Detect which cell encompasses the target text, then output its [X, Y] center coordinate. 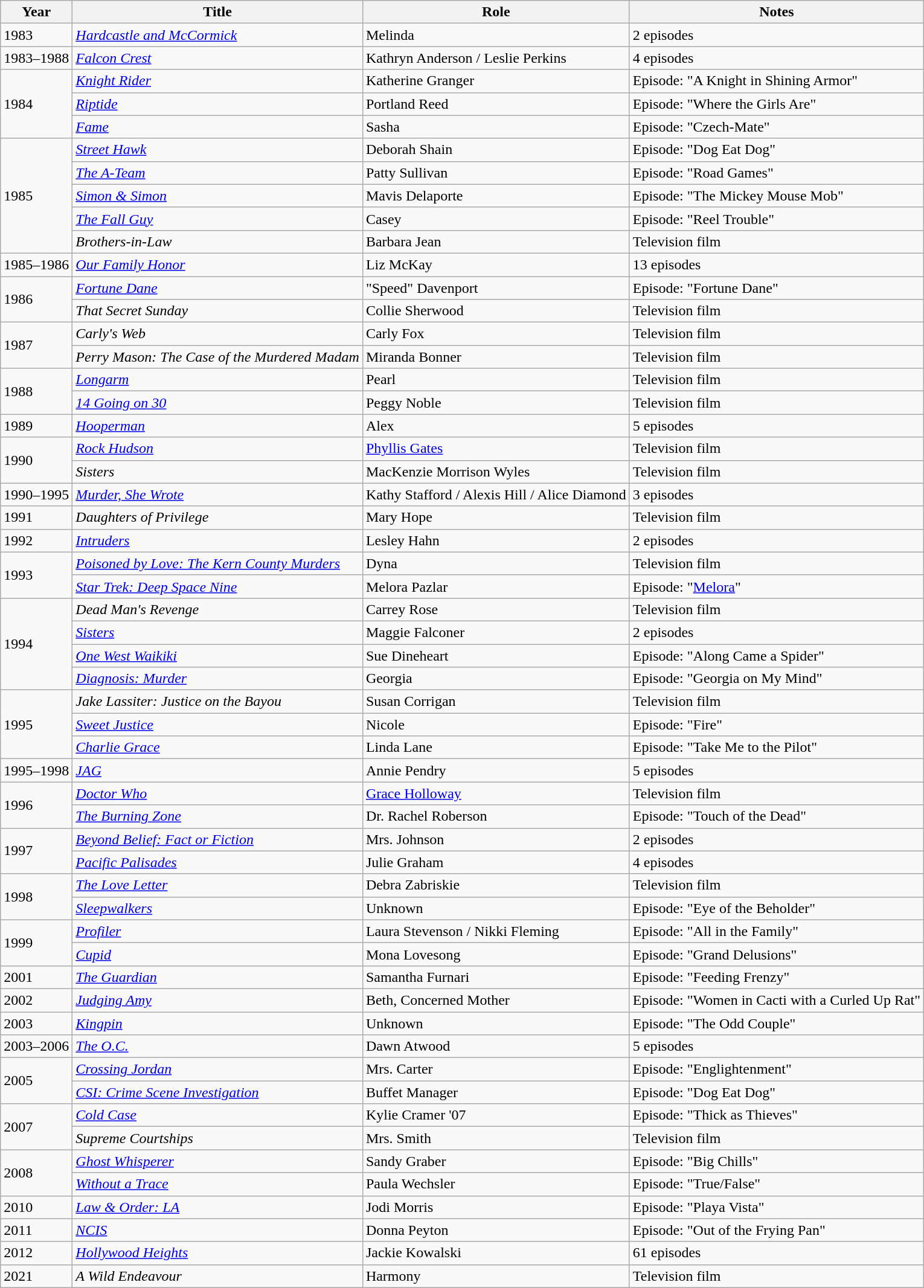
Kylie Cramer '07 [496, 1115]
MacKenzie Morrison Wyles [496, 472]
Episode: "The Odd Couple" [777, 1024]
Melinda [496, 35]
Dawn Atwood [496, 1046]
1993 [36, 575]
1997 [36, 851]
The A-Team [217, 173]
Buffet Manager [496, 1092]
1984 [36, 104]
Role [496, 12]
2003–2006 [36, 1046]
Diagnosis: Murder [217, 679]
1990–1995 [36, 495]
Peggy Noble [496, 403]
CSI: Crime Scene Investigation [217, 1092]
Episode: "Grand Delusions" [777, 954]
Mrs. Johnson [496, 839]
Lesley Hahn [496, 540]
2008 [36, 1173]
Episode: "Fire" [777, 725]
1995 [36, 725]
Linda Lane [496, 748]
1990 [36, 460]
Law & Order: LA [217, 1207]
Jodi Morris [496, 1207]
Cupid [217, 954]
Barbara Jean [496, 242]
Episode: "The Mickey Mouse Mob" [777, 196]
Melora Pazlar [496, 586]
Sandy Graber [496, 1161]
Paula Wechsler [496, 1184]
Phyllis Gates [496, 449]
NCIS [217, 1230]
61 episodes [777, 1253]
Sleepwalkers [217, 908]
1988 [36, 391]
Episode: "Big Chills" [777, 1161]
2005 [36, 1081]
Falcon Crest [217, 58]
Episode: "A Knight in Shining Armor" [777, 81]
One West Waikiki [217, 655]
Episode: "Road Games" [777, 173]
The O.C. [217, 1046]
Hollywood Heights [217, 1253]
Alex [496, 426]
1991 [36, 517]
Episode: "Women in Cacti with a Curled Up Rat" [777, 1000]
Poisoned by Love: The Kern County Murders [217, 563]
Rock Hudson [217, 449]
Brothers-in-Law [217, 242]
Episode: "Feeding Frenzy" [777, 977]
Pacific Palisades [217, 862]
Riptide [217, 104]
3 episodes [777, 495]
A Wild Endeavour [217, 1276]
Miranda Bonner [496, 357]
Supreme Courtships [217, 1138]
Profiler [217, 931]
Julie Graham [496, 862]
Fame [217, 127]
Portland Reed [496, 104]
Carrey Rose [496, 609]
Carly's Web [217, 334]
2001 [36, 977]
2002 [36, 1000]
2010 [36, 1207]
Episode: "All in the Family" [777, 931]
Hardcastle and McCormick [217, 35]
1989 [36, 426]
Deborah Shain [496, 150]
14 Going on 30 [217, 403]
13 episodes [777, 264]
Mary Hope [496, 517]
Episode: "Take Me to the Pilot" [777, 748]
Casey [496, 219]
Title [217, 12]
Collie Sherwood [496, 311]
2003 [36, 1024]
1992 [36, 540]
1983–1988 [36, 58]
Carly Fox [496, 334]
2021 [36, 1276]
Without a Trace [217, 1184]
1998 [36, 897]
Dr. Rachel Roberson [496, 816]
Street Hawk [217, 150]
Beth, Concerned Mother [496, 1000]
Our Family Honor [217, 264]
That Secret Sunday [217, 311]
Annie Pendry [496, 771]
Episode: "Georgia on My Mind" [777, 679]
Liz McKay [496, 264]
Episode: "Along Came a Spider" [777, 655]
Sasha [496, 127]
2011 [36, 1230]
Doctor Who [217, 793]
1985–1986 [36, 264]
1985 [36, 196]
The Burning Zone [217, 816]
Mavis Delaporte [496, 196]
Episode: "Melora" [777, 586]
Episode: "Czech-Mate" [777, 127]
Susan Corrigan [496, 702]
Mrs. Carter [496, 1069]
2012 [36, 1253]
Sweet Justice [217, 725]
Laura Stevenson / Nikki Fleming [496, 931]
Daughters of Privilege [217, 517]
1995–1998 [36, 771]
1987 [36, 345]
JAG [217, 771]
1983 [36, 35]
Judging Amy [217, 1000]
Mrs. Smith [496, 1138]
1994 [36, 644]
Kingpin [217, 1024]
Charlie Grace [217, 748]
Crossing Jordan [217, 1069]
Jake Lassiter: Justice on the Bayou [217, 702]
Fortune Dane [217, 288]
Episode: "True/False" [777, 1184]
Perry Mason: The Case of the Murdered Madam [217, 357]
The Love Letter [217, 885]
Episode: "Englightenment" [777, 1069]
The Fall Guy [217, 219]
Sue Dineheart [496, 655]
Hooperman [217, 426]
Episode: "Eye of the Beholder" [777, 908]
"Speed" Davenport [496, 288]
Episode: "Touch of the Dead" [777, 816]
Georgia [496, 679]
Donna Peyton [496, 1230]
Longarm [217, 380]
Kathy Stafford / Alexis Hill / Alice Diamond [496, 495]
1986 [36, 300]
Episode: "Fortune Dane" [777, 288]
Kathryn Anderson / Leslie Perkins [496, 58]
Beyond Belief: Fact or Fiction [217, 839]
1996 [36, 805]
Intruders [217, 540]
Episode: "Thick as Thieves" [777, 1115]
Episode: "Out of the Frying Pan" [777, 1230]
Jackie Kowalski [496, 1253]
Nicole [496, 725]
Debra Zabriskie [496, 885]
Patty Sullivan [496, 173]
Episode: "Reel Trouble" [777, 219]
Ghost Whisperer [217, 1161]
1999 [36, 943]
2007 [36, 1127]
Star Trek: Deep Space Nine [217, 586]
Murder, She Wrote [217, 495]
Harmony [496, 1276]
Notes [777, 12]
Simon & Simon [217, 196]
Samantha Furnari [496, 977]
Episode: "Where the Girls Are" [777, 104]
Dead Man's Revenge [217, 609]
Grace Holloway [496, 793]
Knight Rider [217, 81]
Cold Case [217, 1115]
Maggie Falconer [496, 632]
The Guardian [217, 977]
Year [36, 12]
Pearl [496, 380]
Mona Lovesong [496, 954]
Dyna [496, 563]
Katherine Granger [496, 81]
Episode: "Playa Vista" [777, 1207]
